Determine the [x, y] coordinate at the center of the cell enclosing the given text.  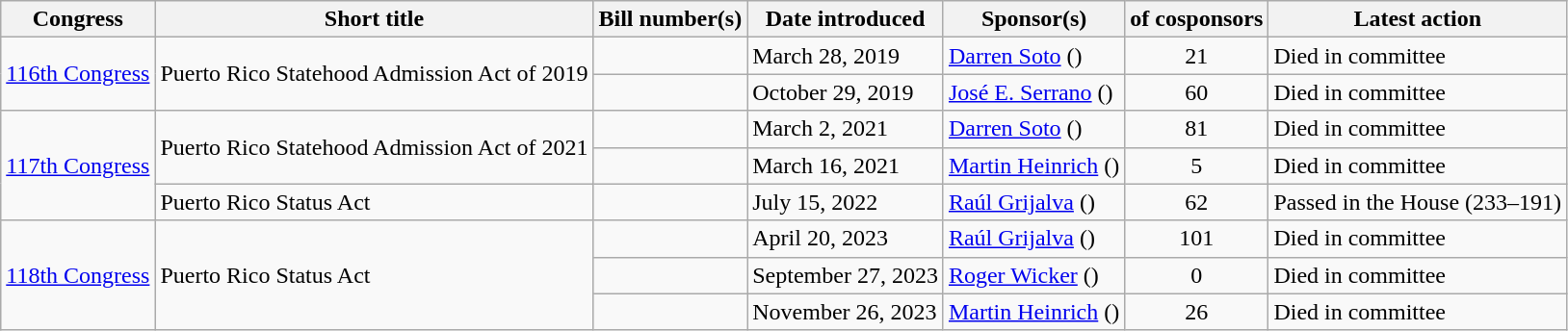
118th Congress [78, 275]
October 29, 2019 [846, 92]
Short title [374, 19]
March 2, 2021 [846, 129]
60 [1196, 92]
5 [1196, 165]
March 28, 2019 [846, 56]
Congress [78, 19]
101 [1196, 239]
Passed in the House (233–191) [1418, 202]
0 [1196, 275]
July 15, 2022 [846, 202]
21 [1196, 56]
March 16, 2021 [846, 165]
November 26, 2023 [846, 312]
April 20, 2023 [846, 239]
Date introduced [846, 19]
62 [1196, 202]
26 [1196, 312]
of cosponsors [1196, 19]
117th Congress [78, 165]
September 27, 2023 [846, 275]
José E. Serrano () [1033, 92]
81 [1196, 129]
Bill number(s) [670, 19]
Sponsor(s) [1033, 19]
Puerto Rico Statehood Admission Act of 2019 [374, 74]
Latest action [1418, 19]
116th Congress [78, 74]
Roger Wicker () [1033, 275]
Puerto Rico Statehood Admission Act of 2021 [374, 147]
